Extract the (x, y) coordinate from the center of the cell holding the provided text.  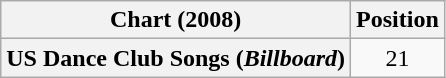
US Dance Club Songs (Billboard) (176, 58)
21 (398, 58)
Position (398, 20)
Chart (2008) (176, 20)
